Provide the (X, Y) coordinate of the cell's center where the given text is located.  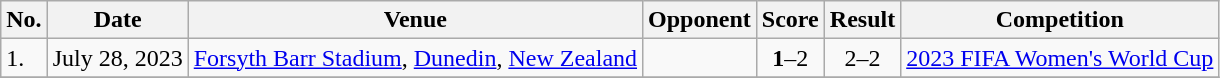
Result (862, 20)
Venue (415, 20)
Competition (1060, 20)
Opponent (700, 20)
Date (118, 20)
Forsyth Barr Stadium, Dunedin, New Zealand (415, 58)
July 28, 2023 (118, 58)
2023 FIFA Women's World Cup (1060, 58)
2–2 (862, 58)
1. (24, 58)
Score (790, 20)
No. (24, 20)
1–2 (790, 58)
